Determine the [X, Y] coordinate at the center of the cell enclosing the given text.  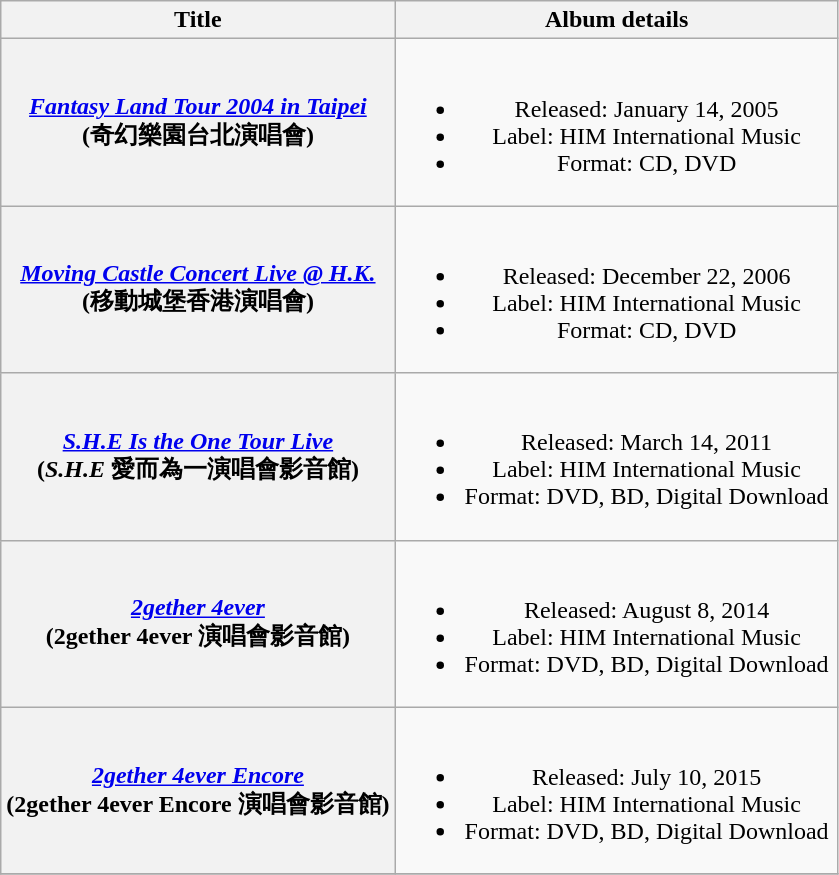
Released: December 22, 2006Label: HIM International MusicFormat: CD, DVD [616, 290]
Moving Castle Concert Live @ H.K.(移動城堡香港演唱會) [198, 290]
Fantasy Land Tour 2004 in Taipei(奇幻樂園台北演唱會) [198, 122]
2gether 4ever Encore(2gether 4ever Encore 演唱會影音館) [198, 790]
S.H.E Is the One Tour Live(S.H.E 愛而為一演唱會影音館) [198, 456]
Album details [616, 20]
Released: January 14, 2005Label: HIM International MusicFormat: CD, DVD [616, 122]
Released: March 14, 2011Label: HIM International MusicFormat: DVD, BD, Digital Download [616, 456]
Released: July 10, 2015Label: HIM International MusicFormat: DVD, BD, Digital Download [616, 790]
Title [198, 20]
2gether 4ever(2gether 4ever 演唱會影音館) [198, 624]
Released: August 8, 2014Label: HIM International MusicFormat: DVD, BD, Digital Download [616, 624]
